Return [x, y] of the center of cell containing provided text 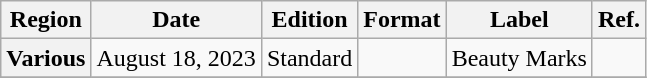
Beauty Marks [519, 58]
Standard [309, 58]
Various [46, 58]
Format [402, 20]
Region [46, 20]
August 18, 2023 [176, 58]
Edition [309, 20]
Label [519, 20]
Ref. [618, 20]
Date [176, 20]
